Return the (x, y) coordinate for the center point of the cell that contains the specified text.  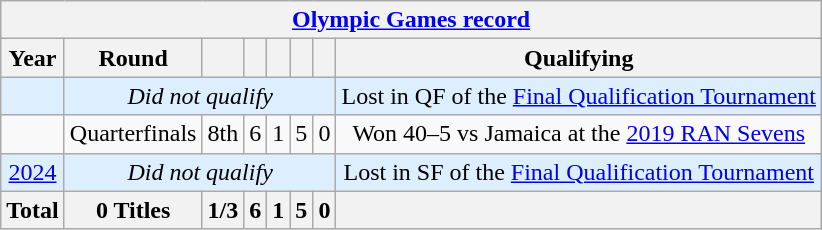
Won 40–5 vs Jamaica at the 2019 RAN Sevens (579, 134)
1/3 (223, 210)
Olympic Games record (412, 20)
Lost in SF of the Final Qualification Tournament (579, 172)
8th (223, 134)
Qualifying (579, 58)
Total (33, 210)
Round (133, 58)
Quarterfinals (133, 134)
0 Titles (133, 210)
Year (33, 58)
2024 (33, 172)
Lost in QF of the Final Qualification Tournament (579, 96)
